For the text-containing cell, return its midpoint in [X, Y] coordinate format. 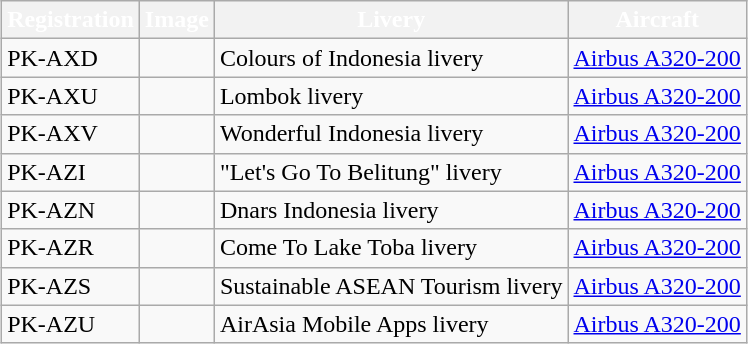
Aircraft [657, 20]
Image [176, 20]
Lombok livery [391, 96]
Sustainable ASEAN Tourism livery [391, 286]
"Let's Go To Belitung" livery [391, 172]
Registration [71, 20]
PK-AZN [71, 210]
PK-AZU [71, 324]
Come To Lake Toba livery [391, 248]
PK-AXD [71, 58]
Livery [391, 20]
Dnars Indonesia livery [391, 210]
Wonderful Indonesia livery [391, 134]
PK-AZS [71, 286]
PK-AZI [71, 172]
PK-AZR [71, 248]
AirAsia Mobile Apps livery [391, 324]
PK-AXV [71, 134]
PK-AXU [71, 96]
Colours of Indonesia livery [391, 58]
